For the text-containing cell, return its midpoint in (x, y) coordinate format. 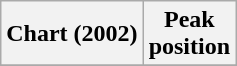
Chart (2002) (72, 34)
Peakposition (189, 34)
